Find where the given text appears and provide that cell's center as (X, Y) coordinate. 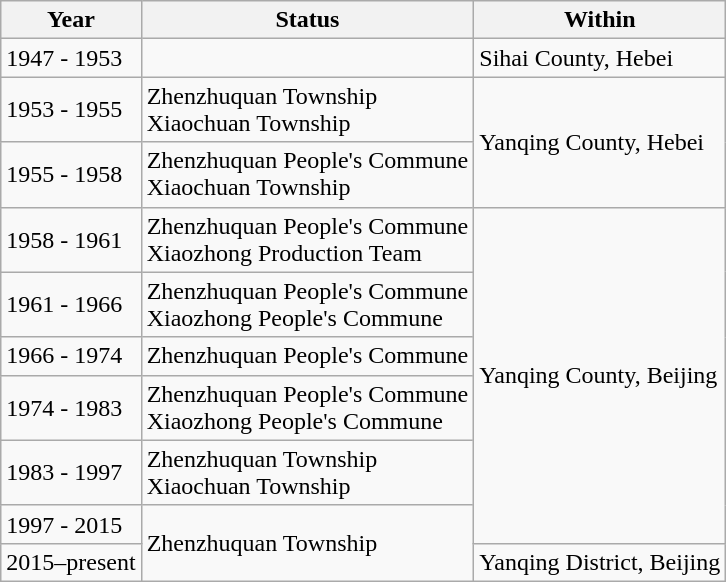
Zhenzhuquan Township (308, 543)
1997 - 2015 (71, 524)
Yanqing County, Beijing (600, 375)
2015–present (71, 562)
1958 - 1961 (71, 240)
Yanqing District, Beijing (600, 562)
Zhenzhuquan People's Commune (308, 356)
1966 - 1974 (71, 356)
Yanqing County, Hebei (600, 142)
1953 - 1955 (71, 110)
1961 - 1966 (71, 304)
Year (71, 20)
1947 - 1953 (71, 58)
1983 - 1997 (71, 472)
Sihai County, Hebei (600, 58)
Within (600, 20)
Zhenzhuquan People's CommuneXiaozhong Production Team (308, 240)
1955 - 1958 (71, 174)
Status (308, 20)
Zhenzhuquan People's CommuneXiaochuan Township (308, 174)
1974 - 1983 (71, 408)
